From the cell containing the given text, extract its center point as [x, y] coordinate. 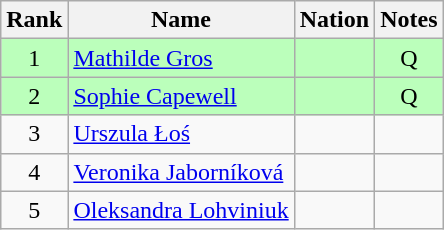
3 [34, 134]
Urszula Łoś [181, 134]
1 [34, 58]
Veronika Jaborníková [181, 172]
Notes [409, 20]
Name [181, 20]
Oleksandra Lohviniuk [181, 210]
5 [34, 210]
Sophie Capewell [181, 96]
Mathilde Gros [181, 58]
4 [34, 172]
2 [34, 96]
Rank [34, 20]
Nation [334, 20]
